Detect which cell encompasses the target text, then output its [X, Y] center coordinate. 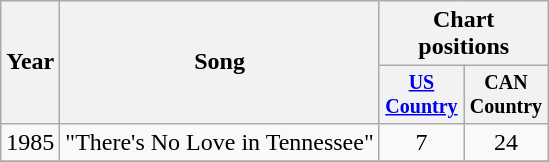
"There's No Love in Tennessee" [220, 142]
CAN Country [506, 94]
24 [506, 142]
US Country [421, 94]
7 [421, 142]
Chart positions [464, 34]
1985 [30, 142]
Year [30, 62]
Song [220, 62]
